Return the (X, Y) coordinate for the center point of the cell that contains the specified text.  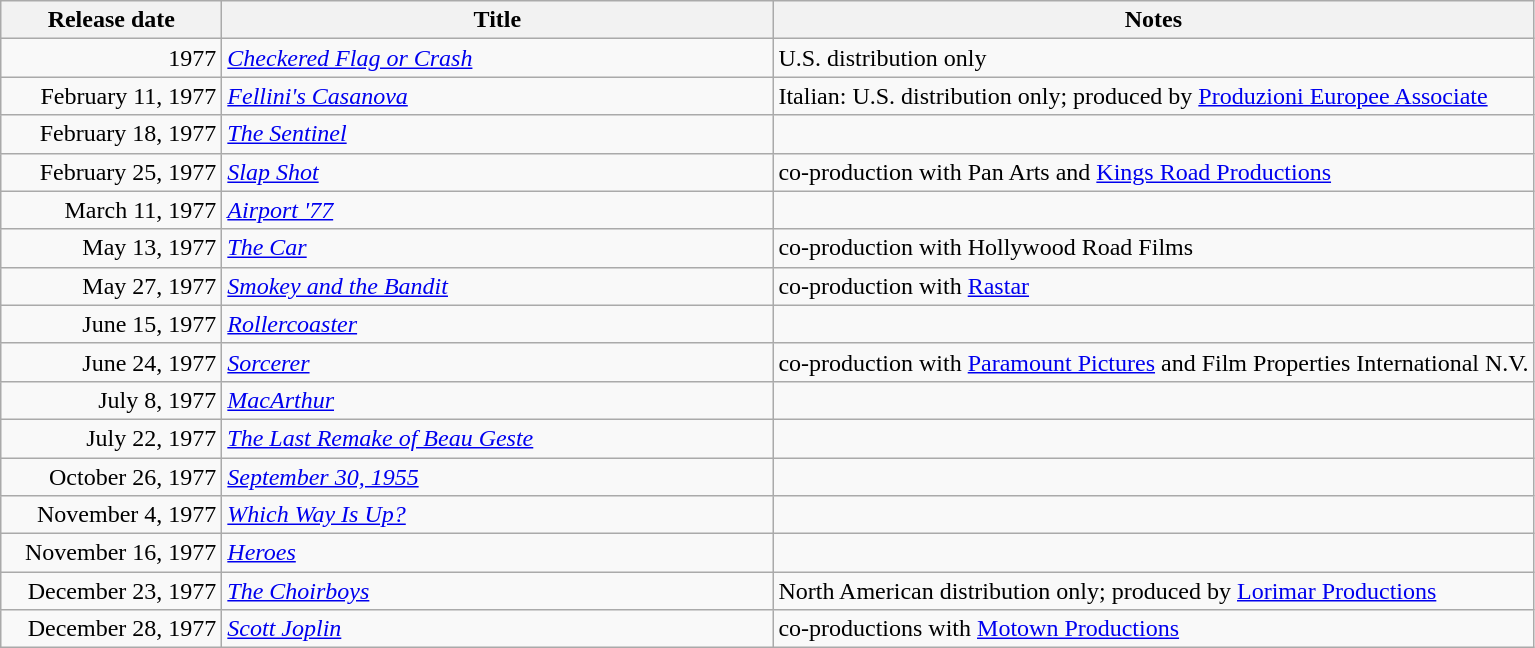
February 11, 1977 (112, 96)
Italian: U.S. distribution only; produced by Produzioni Europee Associate (1154, 96)
Smokey and the Bandit (498, 286)
October 26, 1977 (112, 477)
MacArthur (498, 400)
May 27, 1977 (112, 286)
March 11, 1977 (112, 210)
The Sentinel (498, 134)
February 25, 1977 (112, 172)
Notes (1154, 20)
The Choirboys (498, 591)
The Car (498, 248)
Release date (112, 20)
Which Way Is Up? (498, 515)
Airport '77 (498, 210)
co-production with Pan Arts and Kings Road Productions (1154, 172)
Fellini's Casanova (498, 96)
Slap Shot (498, 172)
July 22, 1977 (112, 438)
Sorcerer (498, 362)
June 24, 1977 (112, 362)
co-production with Rastar (1154, 286)
May 13, 1977 (112, 248)
Checkered Flag or Crash (498, 58)
December 23, 1977 (112, 591)
North American distribution only; produced by Lorimar Productions (1154, 591)
February 18, 1977 (112, 134)
1977 (112, 58)
November 16, 1977 (112, 553)
co-productions with Motown Productions (1154, 629)
Rollercoaster (498, 324)
June 15, 1977 (112, 324)
September 30, 1955 (498, 477)
July 8, 1977 (112, 400)
The Last Remake of Beau Geste (498, 438)
U.S. distribution only (1154, 58)
November 4, 1977 (112, 515)
Title (498, 20)
Heroes (498, 553)
co-production with Paramount Pictures and Film Properties International N.V. (1154, 362)
Scott Joplin (498, 629)
co-production with Hollywood Road Films (1154, 248)
December 28, 1977 (112, 629)
